Return the [X, Y] coordinate for the center point of the cell that contains the specified text.  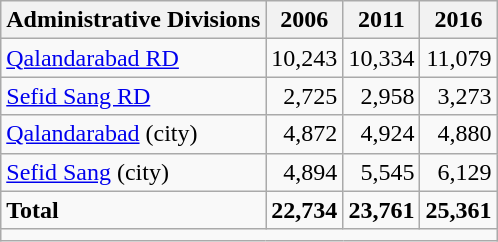
Sefid Sang (city) [134, 172]
Qalandarabad (city) [134, 134]
2011 [382, 20]
2,725 [304, 96]
4,924 [382, 134]
6,129 [458, 172]
4,894 [304, 172]
Total [134, 210]
4,880 [458, 134]
23,761 [382, 210]
22,734 [304, 210]
11,079 [458, 58]
Sefid Sang RD [134, 96]
3,273 [458, 96]
5,545 [382, 172]
2,958 [382, 96]
2006 [304, 20]
10,334 [382, 58]
25,361 [458, 210]
Administrative Divisions [134, 20]
10,243 [304, 58]
Qalandarabad RD [134, 58]
2016 [458, 20]
4,872 [304, 134]
